Extract the (X, Y) coordinate from the center of the cell holding the provided text.  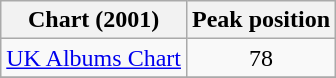
Peak position (260, 20)
78 (260, 58)
Chart (2001) (94, 20)
UK Albums Chart (94, 58)
